Determine the [X, Y] coordinate at the center of the cell enclosing the given text.  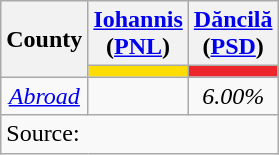
Abroad [44, 96]
County [44, 39]
Dăncilă(PSD) [233, 34]
6.00% [233, 96]
Iohannis(PNL) [138, 34]
Source: [140, 134]
